Capture the cell that displays the provided text and extract its (x, y) central coordinate. 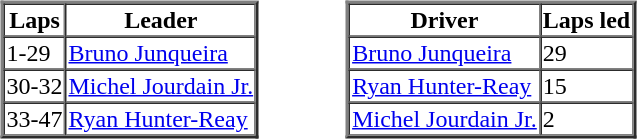
2 (586, 118)
1-29 (35, 52)
Driver (444, 20)
Leader (160, 20)
33-47 (35, 118)
Laps led (586, 20)
30-32 (35, 86)
15 (586, 86)
Laps (35, 20)
29 (586, 52)
